Return (X, Y) of the center of cell containing provided text 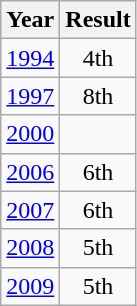
2009 (30, 286)
1994 (30, 58)
8th (98, 96)
2000 (30, 134)
2008 (30, 248)
2007 (30, 210)
1997 (30, 96)
2006 (30, 172)
4th (98, 58)
Year (30, 20)
Result (98, 20)
